Return the [x, y] coordinate for the center point of the cell that contains the specified text.  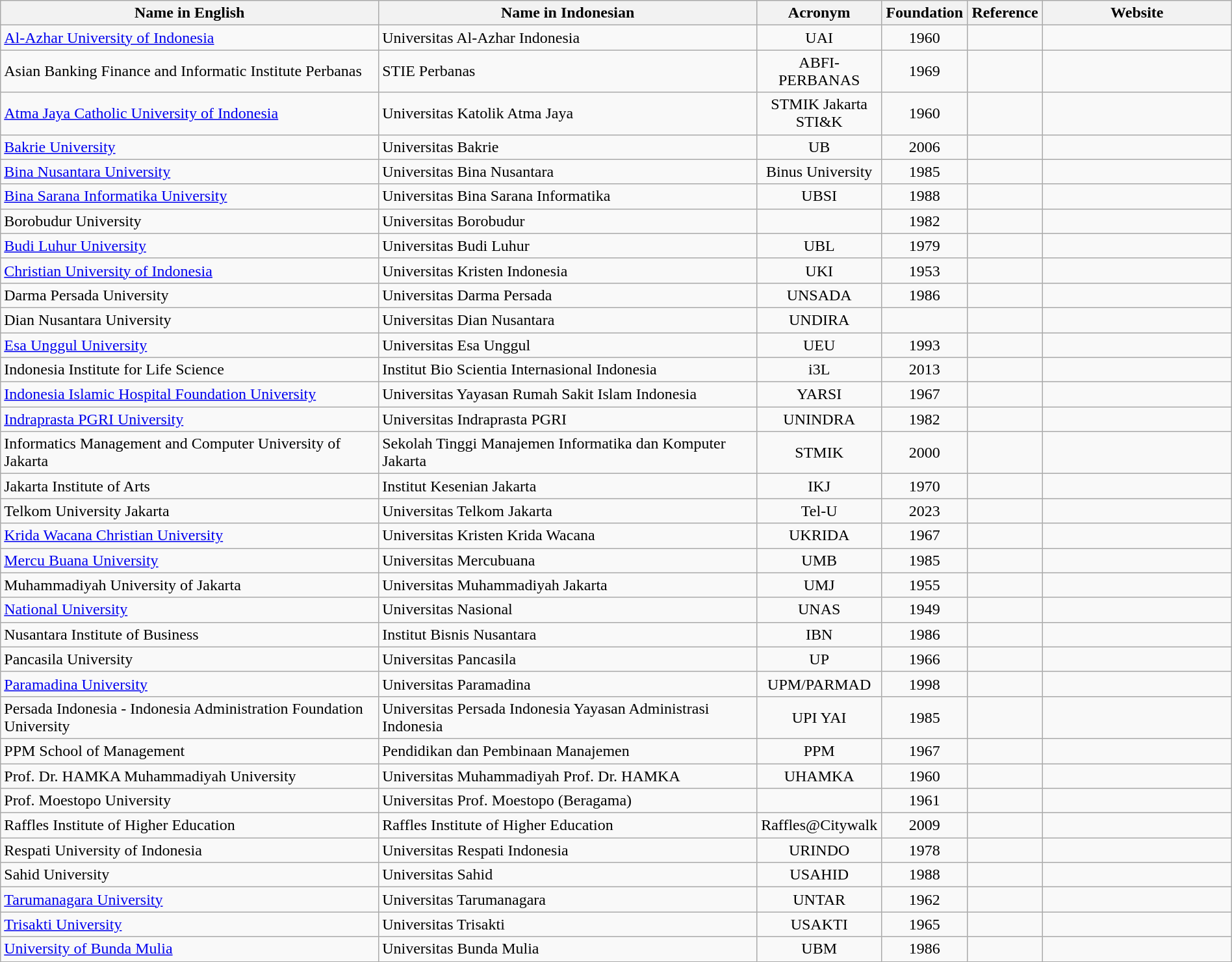
Persada Indonesia - Indonesia Administration Foundation University [190, 718]
UEU [819, 345]
STMIK [819, 452]
UKI [819, 270]
Sekolah Tinggi Manajemen Informatika dan Komputer Jakarta [568, 452]
Universitas Mercubuana [568, 560]
Universitas Esa Unggul [568, 345]
Krida Wacana Christian University [190, 536]
UBSI [819, 196]
UBL [819, 246]
ABFI-PERBANAS [819, 71]
Universitas Respati Indonesia [568, 850]
Universitas Bina Sarana Informatika [568, 196]
Universitas Pancasila [568, 659]
Universitas Yayasan Rumah Sakit Islam Indonesia [568, 395]
Raffles@Citywalk [819, 825]
Institut Kesenian Jakarta [568, 486]
Esa Unggul University [190, 345]
UBM [819, 949]
Sahid University [190, 875]
Tarumanagara University [190, 900]
Universitas Prof. Moestopo (Beragama) [568, 801]
2009 [925, 825]
Universitas Al-Azhar Indonesia [568, 38]
UB [819, 147]
Website [1137, 13]
1962 [925, 900]
IBN [819, 634]
Paramadina University [190, 684]
IKJ [819, 486]
Universitas Bina Nusantara [568, 172]
UNAS [819, 610]
UHAMKA [819, 775]
PPM [819, 751]
1978 [925, 850]
2023 [925, 511]
Nusantara Institute of Business [190, 634]
Universitas Borobudur [568, 221]
URINDO [819, 850]
Universitas Muhammadiyah Prof. Dr. HAMKA [568, 775]
Acronym [819, 13]
Bakrie University [190, 147]
Universitas Paramadina [568, 684]
1966 [925, 659]
Universitas Darma Persada [568, 295]
Christian University of Indonesia [190, 270]
1955 [925, 585]
Atma Jaya Catholic University of Indonesia [190, 113]
Muhammadiyah University of Jakarta [190, 585]
Universitas Persada Indonesia Yayasan Administrasi Indonesia [568, 718]
Mercu Buana University [190, 560]
UPM/PARMAD [819, 684]
i3L [819, 370]
Trisakti University [190, 924]
Indonesia Institute for Life Science [190, 370]
Prof. Dr. HAMKA Muhammadiyah University [190, 775]
Bina Sarana Informatika University [190, 196]
Universitas Tarumanagara [568, 900]
Informatics Management and Computer University of Jakarta [190, 452]
Telkom University Jakarta [190, 511]
Reference [1005, 13]
1949 [925, 610]
UPI YAI [819, 718]
Universitas Indraprasta PGRI [568, 419]
USAHID [819, 875]
2006 [925, 147]
UMB [819, 560]
Universitas Muhammadiyah Jakarta [568, 585]
Universitas Dian Nusantara [568, 320]
1998 [925, 684]
Universitas Telkom Jakarta [568, 511]
1970 [925, 486]
UNTAR [819, 900]
Universitas Kristen Krida Wacana [568, 536]
Universitas Sahid [568, 875]
University of Bunda Mulia [190, 949]
Tel-U [819, 511]
UKRIDA [819, 536]
Al-Azhar University of Indonesia [190, 38]
Indraprasta PGRI University [190, 419]
Asian Banking Finance and Informatic Institute Perbanas [190, 71]
Dian Nusantara University [190, 320]
STIE Perbanas [568, 71]
Budi Luhur University [190, 246]
UP [819, 659]
Pendidikan dan Pembinaan Manajemen [568, 751]
STMIK Jakarta STI&K [819, 113]
Institut Bisnis Nusantara [568, 634]
2000 [925, 452]
UAI [819, 38]
USAKTI [819, 924]
Prof. Moestopo University [190, 801]
PPM School of Management [190, 751]
Name in Indonesian [568, 13]
Borobudur University [190, 221]
Jakarta Institute of Arts [190, 486]
Name in English [190, 13]
Universitas Budi Luhur [568, 246]
Universitas Bunda Mulia [568, 949]
Universitas Trisakti [568, 924]
1965 [925, 924]
UNINDRA [819, 419]
1979 [925, 246]
Indonesia Islamic Hospital Foundation University [190, 395]
UMJ [819, 585]
Pancasila University [190, 659]
Darma Persada University [190, 295]
Respati University of Indonesia [190, 850]
UNDIRA [819, 320]
YARSI [819, 395]
1993 [925, 345]
Foundation [925, 13]
2013 [925, 370]
1953 [925, 270]
Universitas Kristen Indonesia [568, 270]
Binus University [819, 172]
1961 [925, 801]
1969 [925, 71]
Universitas Nasional [568, 610]
Universitas Katolik Atma Jaya [568, 113]
UNSADA [819, 295]
Institut Bio Scientia Internasional Indonesia [568, 370]
National University [190, 610]
Universitas Bakrie [568, 147]
Bina Nusantara University [190, 172]
